Determine the [X, Y] coordinate at the center of the cell enclosing the given text.  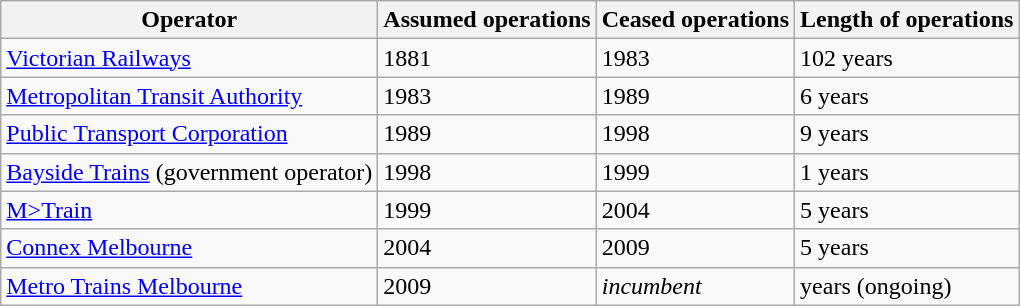
9 years [907, 134]
Length of operations [907, 20]
M>Train [190, 210]
years (ongoing) [907, 286]
Metro Trains Melbourne [190, 286]
Bayside Trains (government operator) [190, 172]
Connex Melbourne [190, 248]
Ceased operations [695, 20]
102 years [907, 58]
incumbent [695, 286]
Operator [190, 20]
Assumed operations [487, 20]
1 years [907, 172]
6 years [907, 96]
Victorian Railways [190, 58]
Public Transport Corporation [190, 134]
Metropolitan Transit Authority [190, 96]
1881 [487, 58]
